Find where the given text appears and provide that cell's center as (x, y) coordinate. 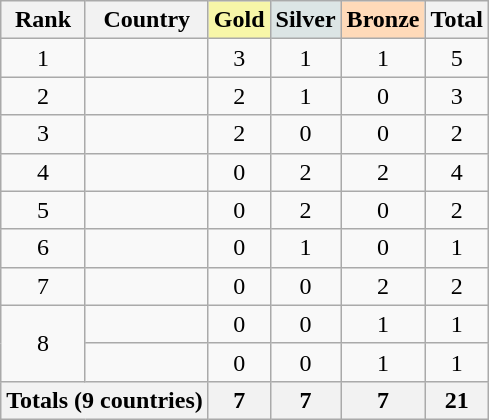
6 (43, 248)
Gold (239, 20)
Total (457, 20)
Bronze (383, 20)
Silver (306, 20)
Totals (9 countries) (105, 400)
Country (146, 20)
Rank (43, 20)
21 (457, 400)
8 (43, 343)
